Capture the cell that displays the provided text and extract its (x, y) central coordinate. 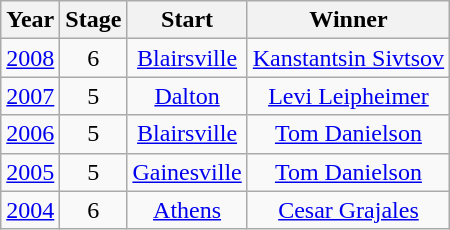
Kanstantsin Sivtsov (348, 58)
Levi Leipheimer (348, 96)
Stage (94, 20)
Athens (187, 210)
Cesar Grajales (348, 210)
2007 (30, 96)
2006 (30, 134)
Year (30, 20)
Winner (348, 20)
2004 (30, 210)
2008 (30, 58)
Start (187, 20)
Gainesville (187, 172)
Dalton (187, 96)
2005 (30, 172)
